Scan for the cell matching the given text and deliver its (X, Y) coordinate at center. 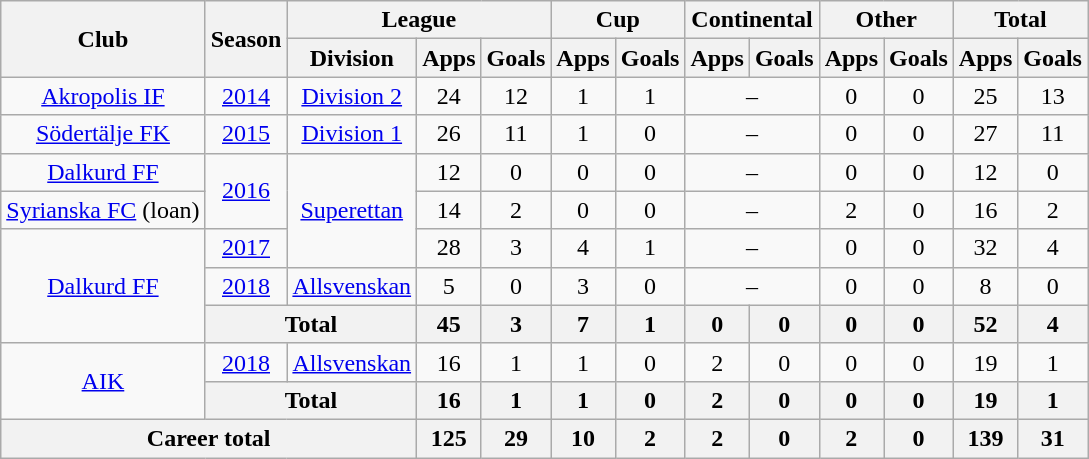
139 (985, 438)
45 (449, 324)
Club (103, 39)
Superettan (352, 210)
Division (352, 58)
31 (1053, 438)
Akropolis IF (103, 96)
AIK (103, 381)
8 (985, 286)
Career total (209, 438)
13 (1053, 96)
14 (449, 210)
5 (449, 286)
Cup (618, 20)
2016 (246, 191)
25 (985, 96)
29 (516, 438)
2014 (246, 96)
52 (985, 324)
2017 (246, 248)
24 (449, 96)
Division 1 (352, 134)
10 (583, 438)
32 (985, 248)
27 (985, 134)
7 (583, 324)
26 (449, 134)
Season (246, 39)
28 (449, 248)
Continental (752, 20)
Södertälje FK (103, 134)
Syrianska FC (loan) (103, 210)
Other (886, 20)
2015 (246, 134)
League (419, 20)
125 (449, 438)
Division 2 (352, 96)
